Search for the cell housing the specified text and yield its (x, y) center coordinate. 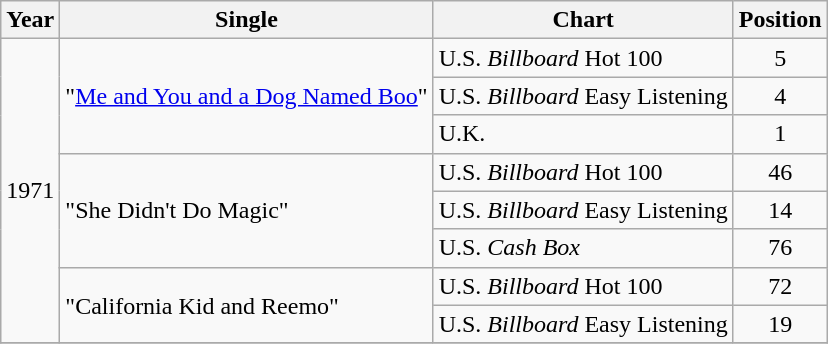
76 (780, 248)
U.K. (583, 134)
1971 (30, 191)
4 (780, 96)
19 (780, 324)
"Me and You and a Dog Named Boo" (246, 96)
"California Kid and Reemo" (246, 305)
1 (780, 134)
Position (780, 20)
46 (780, 172)
72 (780, 286)
Chart (583, 20)
Single (246, 20)
5 (780, 58)
14 (780, 210)
"She Didn't Do Magic" (246, 210)
Year (30, 20)
U.S. Cash Box (583, 248)
